From the cell containing the given text, extract its center point as (X, Y) coordinate. 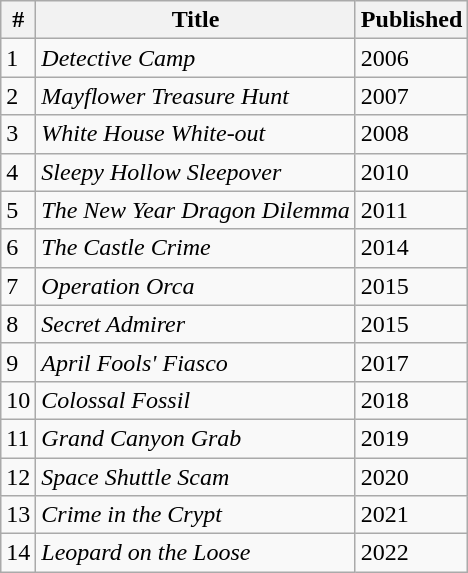
2022 (411, 553)
2006 (411, 58)
5 (18, 210)
Leopard on the Loose (196, 553)
2007 (411, 96)
Secret Admirer (196, 324)
Grand Canyon Grab (196, 438)
Mayflower Treasure Hunt (196, 96)
2021 (411, 515)
2017 (411, 362)
8 (18, 324)
Detective Camp (196, 58)
10 (18, 400)
2011 (411, 210)
7 (18, 286)
Crime in the Crypt (196, 515)
14 (18, 553)
3 (18, 134)
2010 (411, 172)
Space Shuttle Scam (196, 477)
White House White-out (196, 134)
9 (18, 362)
12 (18, 477)
2018 (411, 400)
11 (18, 438)
Operation Orca (196, 286)
2 (18, 96)
# (18, 20)
2008 (411, 134)
2014 (411, 248)
4 (18, 172)
Title (196, 20)
2020 (411, 477)
The New Year Dragon Dilemma (196, 210)
Sleepy Hollow Sleepover (196, 172)
Published (411, 20)
1 (18, 58)
6 (18, 248)
The Castle Crime (196, 248)
13 (18, 515)
Colossal Fossil (196, 400)
2019 (411, 438)
April Fools' Fiasco (196, 362)
